Pinpoint the cell where the given text exists, returning its [x, y] midpoint coordinate. 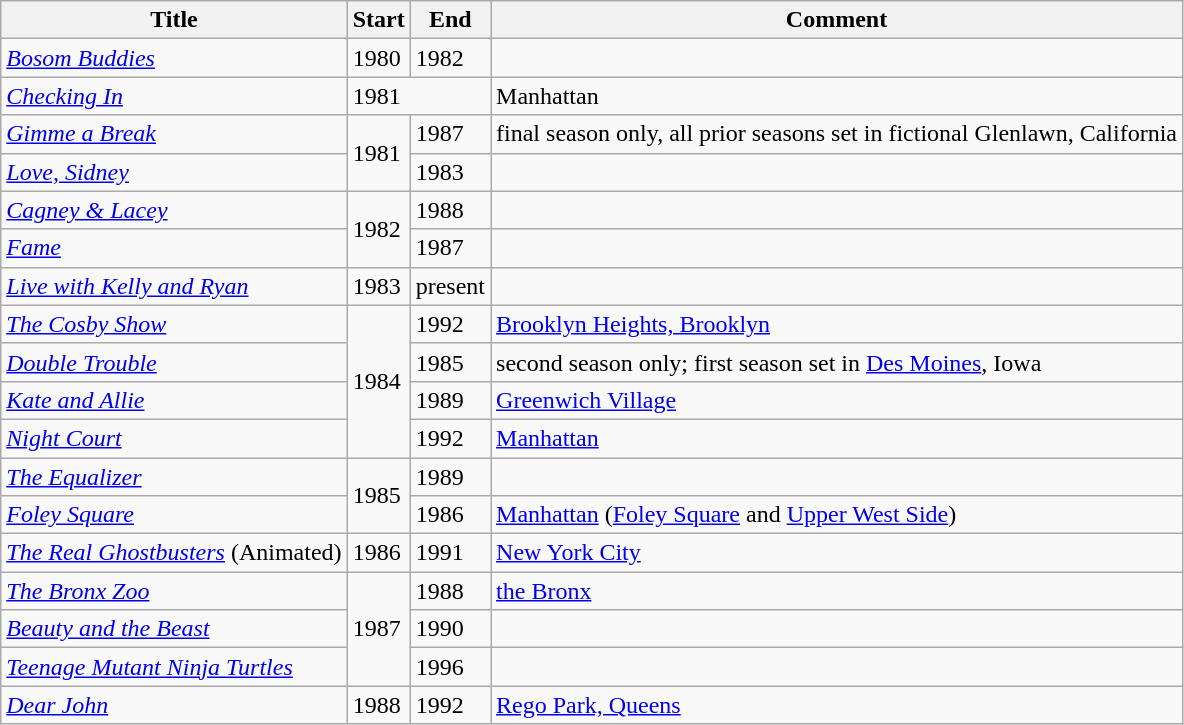
Love, Sidney [174, 172]
Beauty and the Beast [174, 629]
Night Court [174, 438]
1990 [450, 629]
Start [378, 20]
Dear John [174, 705]
Cagney & Lacey [174, 210]
second season only; first season set in Des Moines, Iowa [837, 362]
The Real Ghostbusters (Animated) [174, 553]
Manhattan (Foley Square and Upper West Side) [837, 515]
The Cosby Show [174, 324]
Bosom Buddies [174, 58]
Rego Park, Queens [837, 705]
Kate and Allie [174, 400]
Comment [837, 20]
The Equalizer [174, 477]
present [450, 286]
final season only, all prior seasons set in fictional Glenlawn, California [837, 134]
1984 [378, 381]
1996 [450, 667]
1991 [450, 553]
1980 [378, 58]
Fame [174, 248]
Double Trouble [174, 362]
End [450, 20]
Brooklyn Heights, Brooklyn [837, 324]
New York City [837, 553]
the Bronx [837, 591]
The Bronx Zoo [174, 591]
Live with Kelly and Ryan [174, 286]
Gimme a Break [174, 134]
Title [174, 20]
Foley Square [174, 515]
Greenwich Village [837, 400]
Checking In [174, 96]
Teenage Mutant Ninja Turtles [174, 667]
